Provide the [X, Y] coordinate of the cell's center where the given text is located.  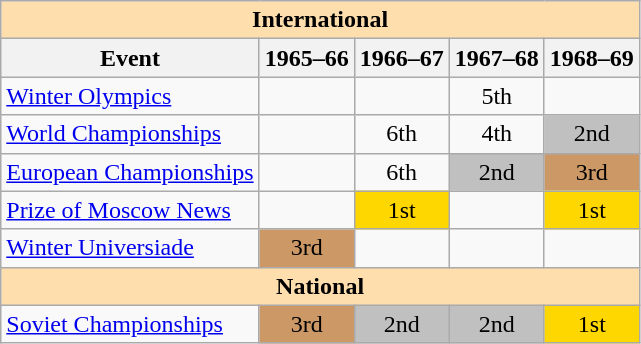
1966–67 [402, 58]
1965–66 [306, 58]
World Championships [130, 134]
Winter Olympics [130, 96]
Soviet Championships [130, 324]
European Championships [130, 172]
1968–69 [592, 58]
4th [496, 134]
Prize of Moscow News [130, 210]
International [320, 20]
1967–68 [496, 58]
5th [496, 96]
National [320, 286]
Winter Universiade [130, 248]
Event [130, 58]
